Locate the cell with the specified text and output its [X, Y] center coordinate. 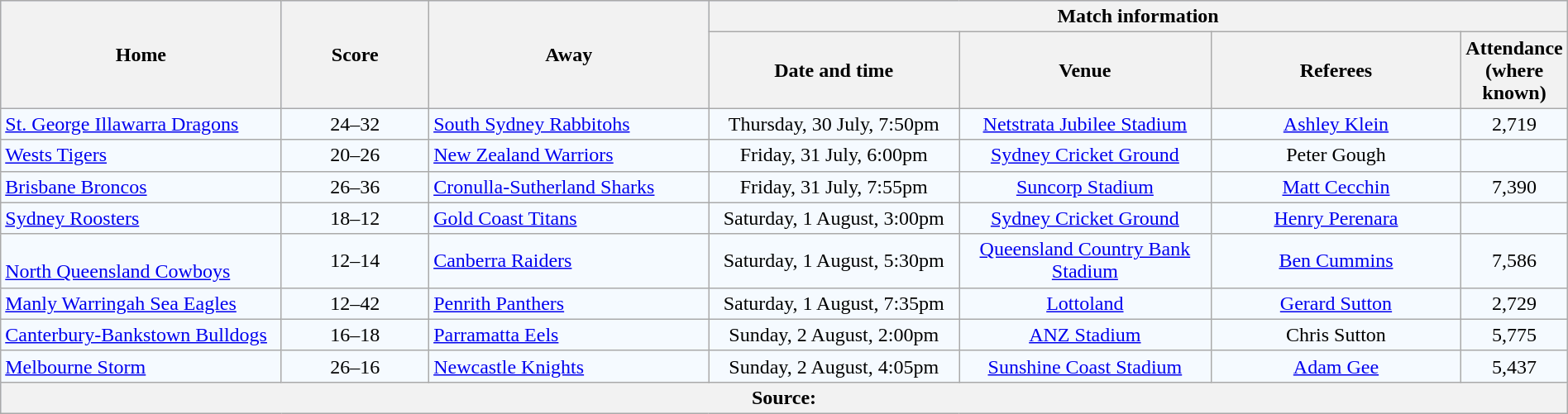
Suncorp Stadium [1085, 187]
Ashley Klein [1336, 124]
Away [569, 55]
ANZ Stadium [1085, 335]
Sunday, 2 August, 2:00pm [834, 335]
Canterbury-Bankstown Bulldogs [141, 335]
Referees [1336, 70]
Brisbane Broncos [141, 187]
Friday, 31 July, 6:00pm [834, 155]
Peter Gough [1336, 155]
Melbourne Storm [141, 366]
Netstrata Jubilee Stadium [1085, 124]
7,586 [1514, 261]
Henry Perenara [1336, 218]
St. George Illawarra Dragons [141, 124]
20–26 [356, 155]
5,775 [1514, 335]
Wests Tigers [141, 155]
Canberra Raiders [569, 261]
16–18 [356, 335]
Sunday, 2 August, 4:05pm [834, 366]
7,390 [1514, 187]
South Sydney Rabbitohs [569, 124]
12–42 [356, 303]
Saturday, 1 August, 3:00pm [834, 218]
Gerard Sutton [1336, 303]
12–14 [356, 261]
Thursday, 30 July, 7:50pm [834, 124]
24–32 [356, 124]
Saturday, 1 August, 7:35pm [834, 303]
5,437 [1514, 366]
North Queensland Cowboys [141, 261]
Home [141, 55]
New Zealand Warriors [569, 155]
Newcastle Knights [569, 366]
Venue [1085, 70]
Match information [1138, 17]
Saturday, 1 August, 5:30pm [834, 261]
Queensland Country Bank Stadium [1085, 261]
2,719 [1514, 124]
Sunshine Coast Stadium [1085, 366]
Parramatta Eels [569, 335]
Penrith Panthers [569, 303]
26–16 [356, 366]
Matt Cecchin [1336, 187]
Manly Warringah Sea Eagles [141, 303]
Score [356, 55]
Ben Cummins [1336, 261]
Chris Sutton [1336, 335]
2,729 [1514, 303]
Adam Gee [1336, 366]
Attendance(where known) [1514, 70]
Cronulla-Sutherland Sharks [569, 187]
18–12 [356, 218]
Lottoland [1085, 303]
Friday, 31 July, 7:55pm [834, 187]
Source: [784, 397]
Date and time [834, 70]
Gold Coast Titans [569, 218]
26–36 [356, 187]
Sydney Roosters [141, 218]
